Find where the given text appears and provide that cell's center as (x, y) coordinate. 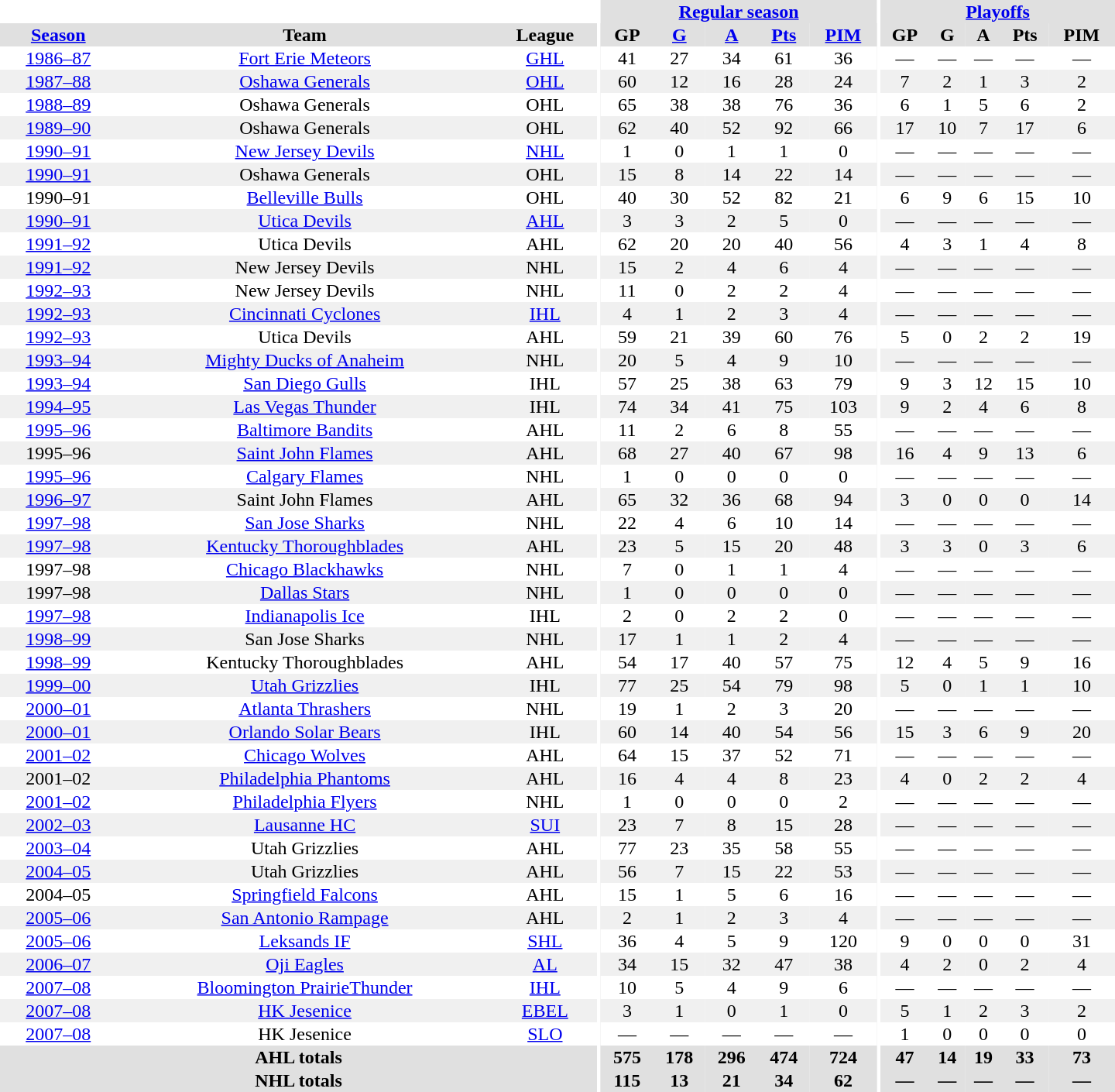
64 (627, 755)
EBEL (545, 1011)
Calgary Flames (305, 476)
61 (784, 58)
SUI (545, 825)
35 (731, 848)
AL (545, 964)
Oji Eagles (305, 964)
724 (843, 1057)
94 (843, 500)
39 (731, 337)
GHL (545, 58)
1999–00 (59, 685)
59 (627, 337)
53 (843, 871)
73 (1082, 1057)
92 (784, 128)
NHL totals (299, 1080)
48 (843, 546)
575 (627, 1057)
2006–07 (59, 964)
Baltimore Bandits (305, 430)
74 (627, 407)
San Antonio Rampage (305, 918)
Chicago Wolves (305, 755)
Leksands IF (305, 941)
67 (784, 453)
474 (784, 1057)
Springfield Falcons (305, 895)
296 (731, 1057)
Mighty Ducks of Anaheim (305, 360)
1989–90 (59, 128)
Atlanta Thrashers (305, 709)
Team (305, 35)
Chicago Blackhawks (305, 569)
Las Vegas Thunder (305, 407)
2002–03 (59, 825)
Season (59, 35)
178 (680, 1057)
103 (843, 407)
1988–89 (59, 105)
1987–88 (59, 81)
Cincinnati Cyclones (305, 314)
Dallas Stars (305, 592)
Orlando Solar Bears (305, 732)
SHL (545, 941)
1994–95 (59, 407)
AHL totals (299, 1057)
Playoffs (997, 12)
Regular season (739, 12)
33 (1025, 1057)
115 (627, 1080)
1996–97 (59, 500)
Bloomington PrairieThunder (305, 987)
63 (784, 383)
Philadelphia Flyers (305, 802)
58 (784, 848)
SLO (545, 1034)
30 (680, 197)
Philadelphia Phantoms (305, 778)
2003–04 (59, 848)
Belleville Bulls (305, 197)
66 (843, 128)
120 (843, 941)
League (545, 35)
31 (1082, 941)
Fort Erie Meteors (305, 58)
37 (731, 755)
Lausanne HC (305, 825)
Indianapolis Ice (305, 616)
24 (843, 81)
82 (784, 197)
1986–87 (59, 58)
San Diego Gulls (305, 383)
71 (843, 755)
